Find where the given text appears and provide that cell's center as [X, Y] coordinate. 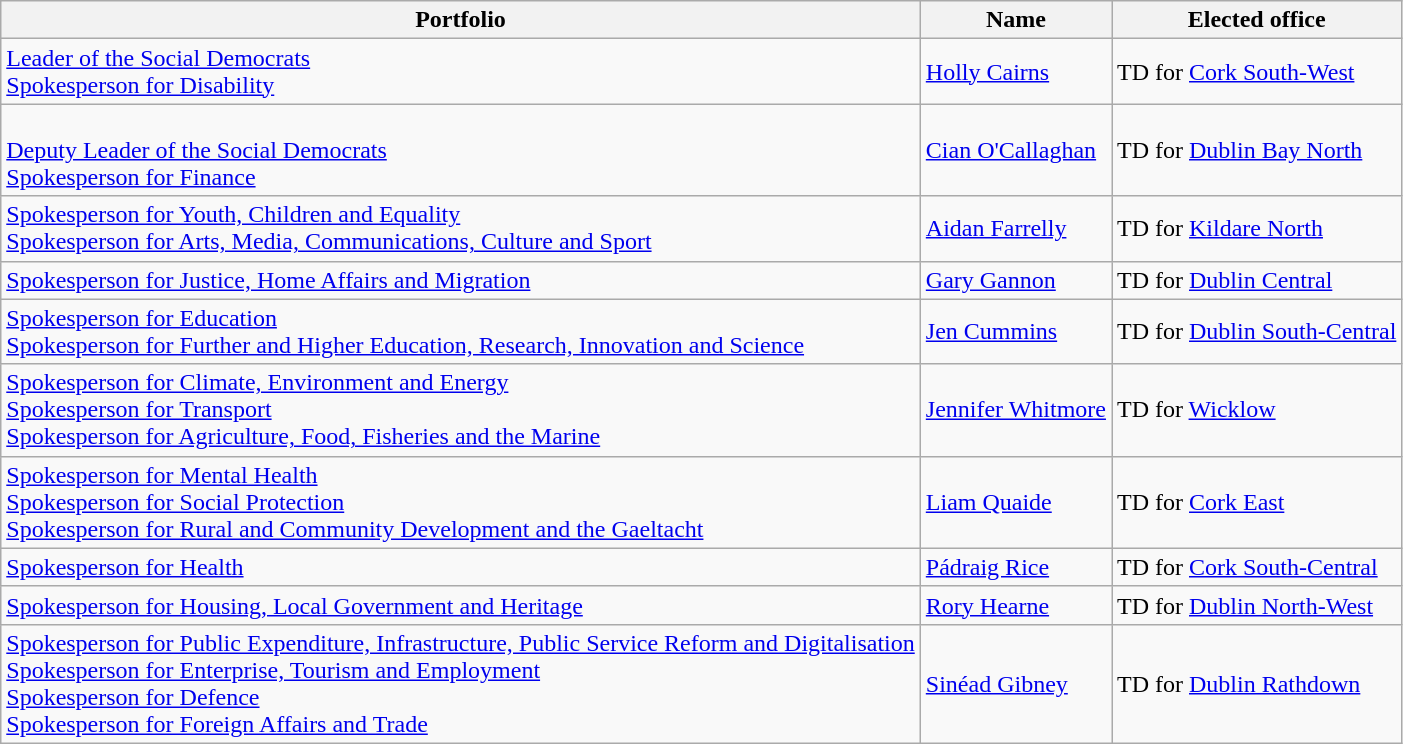
Spokesperson for Climate, Environment and Energy Spokesperson for Transport Spokesperson for Agriculture, Food, Fisheries and the Marine [461, 410]
Elected office [1257, 20]
Rory Hearne [1016, 605]
Leader of the Social DemocratsSpokesperson for Disability [461, 72]
TD for Dublin Rathdown [1257, 684]
TD for Dublin Bay North [1257, 150]
Jen Cummins [1016, 332]
TD for Cork South-Central [1257, 567]
TD for Cork South-West [1257, 72]
Name [1016, 20]
Liam Quaide [1016, 502]
Pádraig Rice [1016, 567]
Sinéad Gibney [1016, 684]
TD for Wicklow [1257, 410]
Deputy Leader of the Social Democrats Spokesperson for Finance [461, 150]
Jennifer Whitmore [1016, 410]
Gary Gannon [1016, 280]
Portfolio [461, 20]
TD for Cork East [1257, 502]
Spokesperson for Youth, Children and Equality Spokesperson for Arts, Media, Communications, Culture and Sport [461, 228]
Spokesperson for Justice, Home Affairs and Migration [461, 280]
Cian O'Callaghan [1016, 150]
TD for Kildare North [1257, 228]
Spokesperson for Health [461, 567]
Aidan Farrelly [1016, 228]
Spokesperson for Mental Health Spokesperson for Social Protection Spokesperson for Rural and Community Development and the Gaeltacht [461, 502]
Spokesperson for Education Spokesperson for Further and Higher Education, Research, Innovation and Science [461, 332]
Spokesperson for Housing, Local Government and Heritage [461, 605]
Holly Cairns [1016, 72]
TD for Dublin Central [1257, 280]
TD for Dublin South-Central [1257, 332]
TD for Dublin North-West [1257, 605]
